Return the (x, y) coordinate for the center point of the cell that contains the specified text.  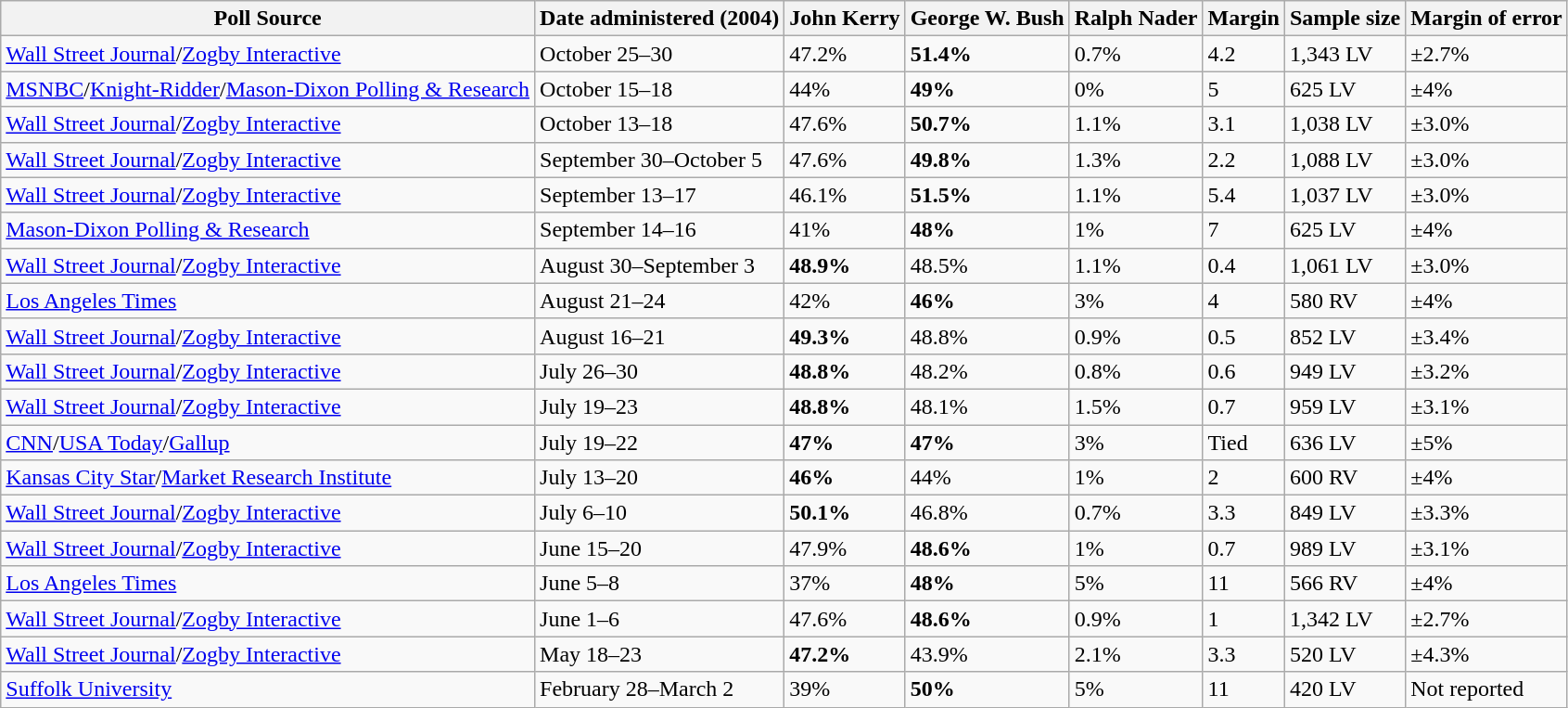
1.5% (1136, 406)
39% (845, 689)
±3.2% (1487, 371)
2.1% (1136, 654)
0.4 (1243, 265)
49.3% (845, 336)
2.2 (1243, 160)
48.1% (987, 406)
John Kerry (845, 19)
Ralph Nader (1136, 19)
48.9% (845, 265)
MSNBC/Knight-Ridder/Mason-Dixon Polling & Research (268, 89)
0.6 (1243, 371)
February 28–March 2 (660, 689)
October 25–30 (660, 54)
CNN/USA Today/Gallup (268, 443)
4.2 (1243, 54)
46.1% (845, 195)
±5% (1487, 443)
1,037 LV (1345, 195)
949 LV (1345, 371)
41% (845, 230)
7 (1243, 230)
50.7% (987, 124)
Kansas City Star/Market Research Institute (268, 478)
420 LV (1345, 689)
43.9% (987, 654)
48.2% (987, 371)
Poll Source (268, 19)
Sample size (1345, 19)
37% (845, 584)
Tied (1243, 443)
959 LV (1345, 406)
Not reported (1487, 689)
July 6–10 (660, 513)
±4.3% (1487, 654)
June 1–6 (660, 619)
1,061 LV (1345, 265)
852 LV (1345, 336)
August 16–21 (660, 336)
June 15–20 (660, 548)
August 30–September 3 (660, 265)
49.8% (987, 160)
0% (1136, 89)
September 30–October 5 (660, 160)
1 (1243, 619)
2 (1243, 478)
July 19–22 (660, 443)
50.1% (845, 513)
989 LV (1345, 548)
636 LV (1345, 443)
1,088 LV (1345, 160)
July 19–23 (660, 406)
George W. Bush (987, 19)
July 13–20 (660, 478)
49% (987, 89)
1,342 LV (1345, 619)
Margin of error (1487, 19)
Date administered (2004) (660, 19)
±3.4% (1487, 336)
566 RV (1345, 584)
5.4 (1243, 195)
1,343 LV (1345, 54)
4 (1243, 301)
October 13–18 (660, 124)
September 14–16 (660, 230)
Margin (1243, 19)
1.3% (1136, 160)
±3.3% (1487, 513)
42% (845, 301)
580 RV (1345, 301)
51.5% (987, 195)
1,038 LV (1345, 124)
August 21–24 (660, 301)
600 RV (1345, 478)
47.9% (845, 548)
Mason-Dixon Polling & Research (268, 230)
520 LV (1345, 654)
May 18–23 (660, 654)
48.5% (987, 265)
June 5–8 (660, 584)
46.8% (987, 513)
September 13–17 (660, 195)
849 LV (1345, 513)
0.8% (1136, 371)
5 (1243, 89)
3.1 (1243, 124)
0.5 (1243, 336)
October 15–18 (660, 89)
July 26–30 (660, 371)
50% (987, 689)
Suffolk University (268, 689)
51.4% (987, 54)
